Return [x, y] of the center of cell containing provided text 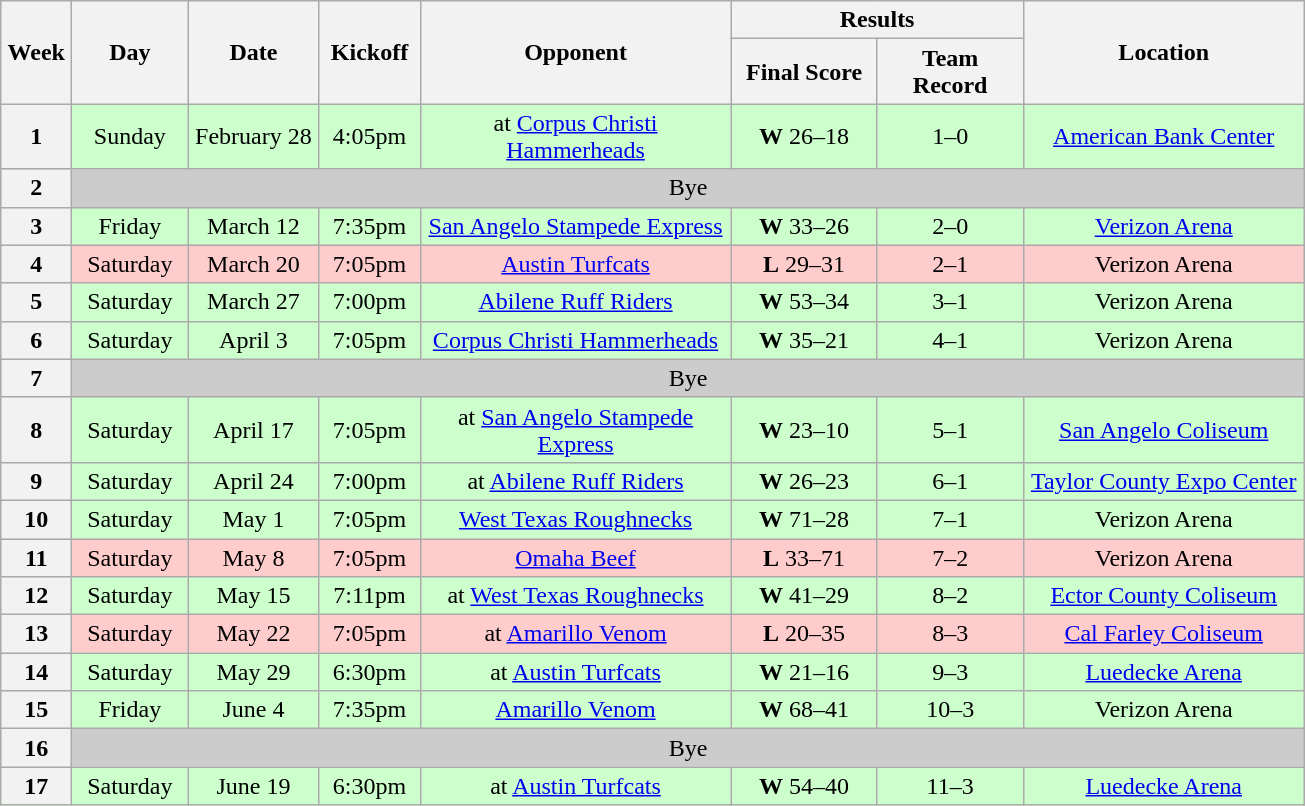
7:11pm [370, 596]
May 15 [254, 596]
Taylor County Expo Center [1164, 481]
8–2 [950, 596]
Omaha Beef [576, 557]
10 [36, 519]
W 54–40 [804, 786]
San Angelo Stampede Express [576, 226]
11–3 [950, 786]
American Bank Center [1164, 136]
Team Record [950, 72]
9–3 [950, 672]
L 33–71 [804, 557]
15 [36, 710]
Day [130, 52]
Kickoff [370, 52]
May 8 [254, 557]
W 35–21 [804, 340]
8 [36, 430]
W 21–16 [804, 672]
L 29–31 [804, 264]
Ector County Coliseum [1164, 596]
May 29 [254, 672]
June 19 [254, 786]
April 24 [254, 481]
Date [254, 52]
16 [36, 748]
2–1 [950, 264]
5–1 [950, 430]
at Amarillo Venom [576, 634]
at San Angelo Stampede Express [576, 430]
6–1 [950, 481]
W 26–23 [804, 481]
W 26–18 [804, 136]
Amarillo Venom [576, 710]
10–3 [950, 710]
Austin Turfcats [576, 264]
1–0 [950, 136]
Location [1164, 52]
L 20–35 [804, 634]
April 3 [254, 340]
W 23–10 [804, 430]
Week [36, 52]
March 27 [254, 302]
1 [36, 136]
June 4 [254, 710]
W 41–29 [804, 596]
March 12 [254, 226]
March 20 [254, 264]
Cal Farley Coliseum [1164, 634]
2–0 [950, 226]
at Corpus Christi Hammerheads [576, 136]
Corpus Christi Hammerheads [576, 340]
7 [36, 378]
April 17 [254, 430]
W 68–41 [804, 710]
Results [877, 20]
8–3 [950, 634]
11 [36, 557]
W 33–26 [804, 226]
2 [36, 188]
Final Score [804, 72]
Abilene Ruff Riders [576, 302]
3 [36, 226]
6 [36, 340]
February 28 [254, 136]
13 [36, 634]
W 53–34 [804, 302]
9 [36, 481]
at West Texas Roughnecks [576, 596]
12 [36, 596]
W 71–28 [804, 519]
7–2 [950, 557]
West Texas Roughnecks [576, 519]
May 1 [254, 519]
3–1 [950, 302]
14 [36, 672]
5 [36, 302]
17 [36, 786]
4–1 [950, 340]
4:05pm [370, 136]
San Angelo Coliseum [1164, 430]
7–1 [950, 519]
4 [36, 264]
Sunday [130, 136]
Opponent [576, 52]
at Abilene Ruff Riders [576, 481]
May 22 [254, 634]
